Provide the (X, Y) coordinate of the cell's center where the given text is located.  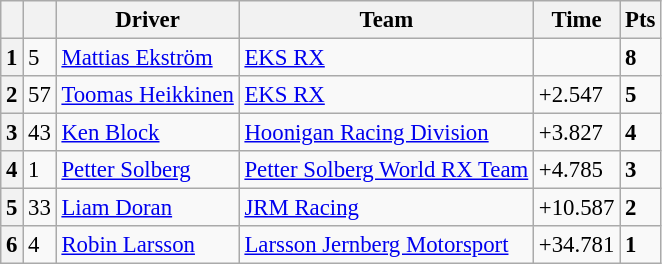
+34.781 (577, 245)
43 (40, 133)
6 (12, 245)
Petter Solberg (148, 170)
Driver (148, 20)
8 (640, 58)
Pts (640, 20)
Petter Solberg World RX Team (386, 170)
+2.547 (577, 95)
Time (577, 20)
33 (40, 208)
Hoonigan Racing Division (386, 133)
+10.587 (577, 208)
Toomas Heikkinen (148, 95)
Team (386, 20)
+3.827 (577, 133)
Liam Doran (148, 208)
Robin Larsson (148, 245)
JRM Racing (386, 208)
+4.785 (577, 170)
Ken Block (148, 133)
Larsson Jernberg Motorsport (386, 245)
Mattias Ekström (148, 58)
57 (40, 95)
